Scan for the cell matching the given text and deliver its (x, y) coordinate at center. 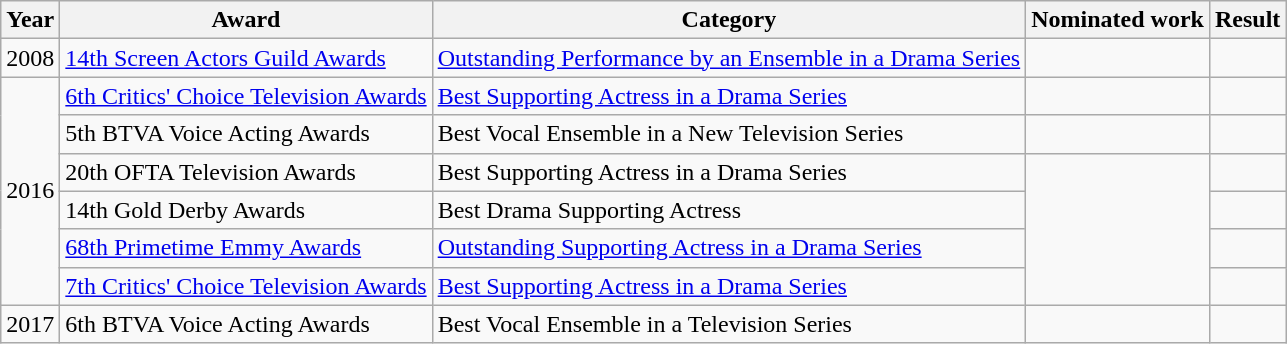
6th Critics' Choice Television Awards (246, 96)
Outstanding Performance by an Ensemble in a Drama Series (729, 58)
2016 (30, 191)
14th Screen Actors Guild Awards (246, 58)
14th Gold Derby Awards (246, 210)
2008 (30, 58)
Result (1247, 20)
Outstanding Supporting Actress in a Drama Series (729, 248)
Nominated work (1118, 20)
7th Critics' Choice Television Awards (246, 286)
Best Vocal Ensemble in a Television Series (729, 324)
Best Vocal Ensemble in a New Television Series (729, 134)
2017 (30, 324)
20th OFTA Television Awards (246, 172)
6th BTVA Voice Acting Awards (246, 324)
Best Drama Supporting Actress (729, 210)
68th Primetime Emmy Awards (246, 248)
Award (246, 20)
Category (729, 20)
5th BTVA Voice Acting Awards (246, 134)
Year (30, 20)
